Search for the cell housing the specified text and yield its (X, Y) center coordinate. 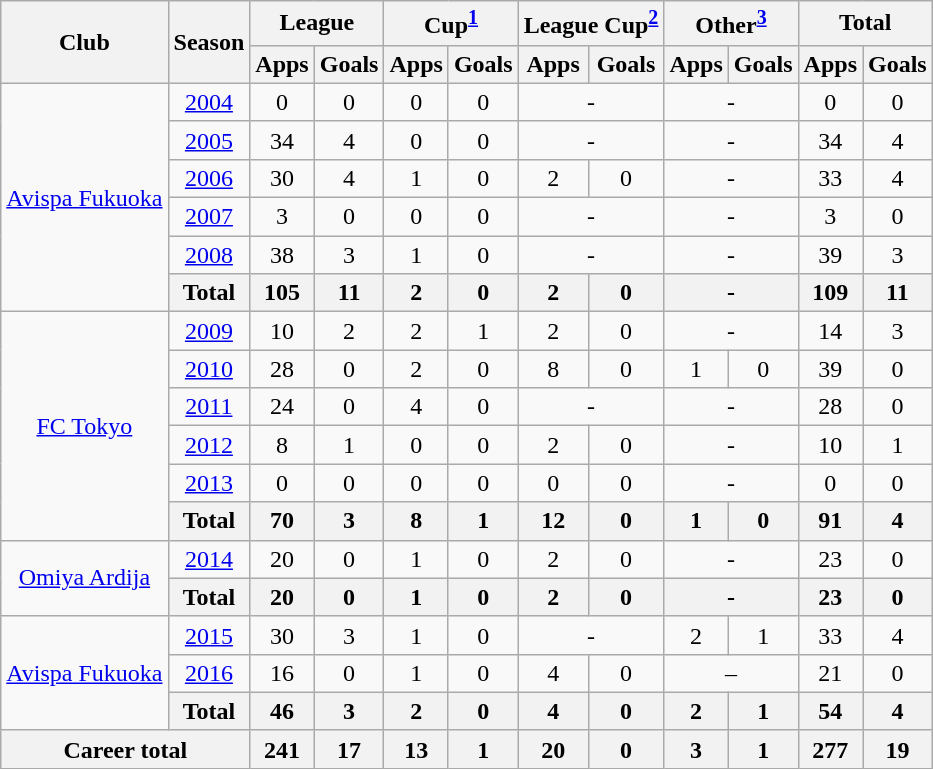
277 (830, 749)
Season (209, 42)
2009 (209, 331)
70 (282, 521)
2004 (209, 102)
241 (282, 749)
54 (830, 711)
24 (282, 407)
91 (830, 521)
2014 (209, 559)
14 (830, 331)
League Cup2 (591, 24)
2015 (209, 635)
38 (282, 255)
2016 (209, 673)
105 (282, 293)
– (731, 673)
Career total (126, 749)
2005 (209, 140)
League (317, 24)
2011 (209, 407)
109 (830, 293)
13 (416, 749)
Club (84, 42)
Cup1 (451, 24)
FC Tokyo (84, 426)
2007 (209, 217)
2006 (209, 178)
16 (282, 673)
Omiya Ardija (84, 578)
17 (349, 749)
21 (830, 673)
2010 (209, 369)
12 (553, 521)
Other3 (731, 24)
2012 (209, 445)
2013 (209, 483)
2008 (209, 255)
46 (282, 711)
19 (897, 749)
